Determine the (X, Y) coordinate at the center of the cell enclosing the given text.  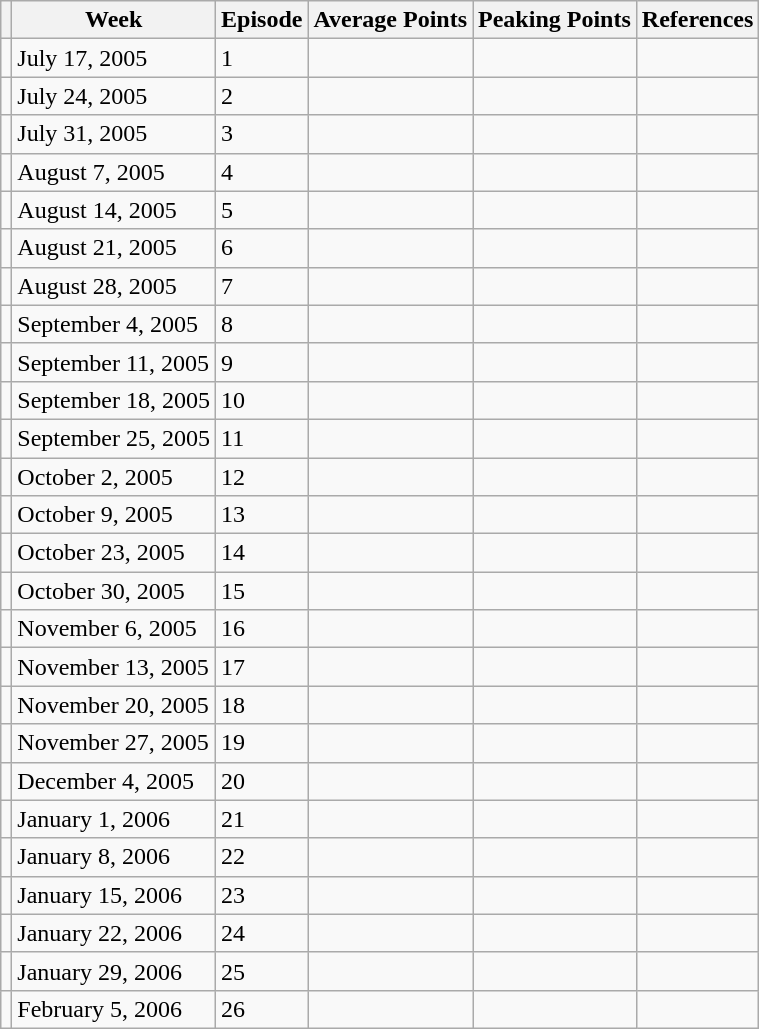
August 21, 2005 (114, 248)
October 9, 2005 (114, 515)
2 (262, 96)
November 20, 2005 (114, 705)
7 (262, 286)
December 4, 2005 (114, 781)
November 27, 2005 (114, 743)
1 (262, 58)
January 15, 2006 (114, 895)
17 (262, 667)
January 1, 2006 (114, 819)
22 (262, 857)
16 (262, 629)
August 28, 2005 (114, 286)
Average Points (390, 20)
14 (262, 553)
9 (262, 362)
Week (114, 20)
26 (262, 1009)
September 25, 2005 (114, 438)
24 (262, 933)
10 (262, 400)
September 11, 2005 (114, 362)
15 (262, 591)
6 (262, 248)
20 (262, 781)
8 (262, 324)
19 (262, 743)
25 (262, 971)
3 (262, 134)
January 8, 2006 (114, 857)
July 31, 2005 (114, 134)
January 22, 2006 (114, 933)
September 4, 2005 (114, 324)
Episode (262, 20)
January 29, 2006 (114, 971)
October 23, 2005 (114, 553)
12 (262, 477)
13 (262, 515)
February 5, 2006 (114, 1009)
November 6, 2005 (114, 629)
Peaking Points (555, 20)
11 (262, 438)
21 (262, 819)
November 13, 2005 (114, 667)
5 (262, 210)
August 14, 2005 (114, 210)
July 24, 2005 (114, 96)
September 18, 2005 (114, 400)
October 30, 2005 (114, 591)
4 (262, 172)
August 7, 2005 (114, 172)
18 (262, 705)
October 2, 2005 (114, 477)
23 (262, 895)
References (698, 20)
July 17, 2005 (114, 58)
